Detect which cell encompasses the target text, then output its [X, Y] center coordinate. 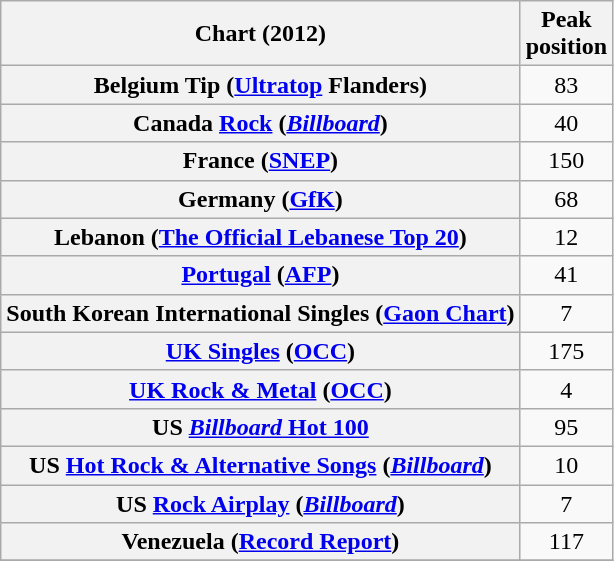
Portugal (AFP) [260, 275]
4 [566, 389]
Germany (GfK) [260, 199]
95 [566, 427]
Venezuela (Record Report) [260, 542]
Lebanon (The Official Lebanese Top 20) [260, 237]
US Hot Rock & Alternative Songs (Billboard) [260, 465]
68 [566, 199]
Canada Rock (Billboard) [260, 123]
South Korean International Singles (Gaon Chart) [260, 313]
France (SNEP) [260, 161]
40 [566, 123]
Chart (2012) [260, 34]
83 [566, 85]
175 [566, 351]
US Rock Airplay (Billboard) [260, 503]
UK Singles (OCC) [260, 351]
150 [566, 161]
12 [566, 237]
10 [566, 465]
UK Rock & Metal (OCC) [260, 389]
Belgium Tip (Ultratop Flanders) [260, 85]
41 [566, 275]
Peakposition [566, 34]
117 [566, 542]
US Billboard Hot 100 [260, 427]
